Pinpoint the cell where the given text exists, returning its (x, y) midpoint coordinate. 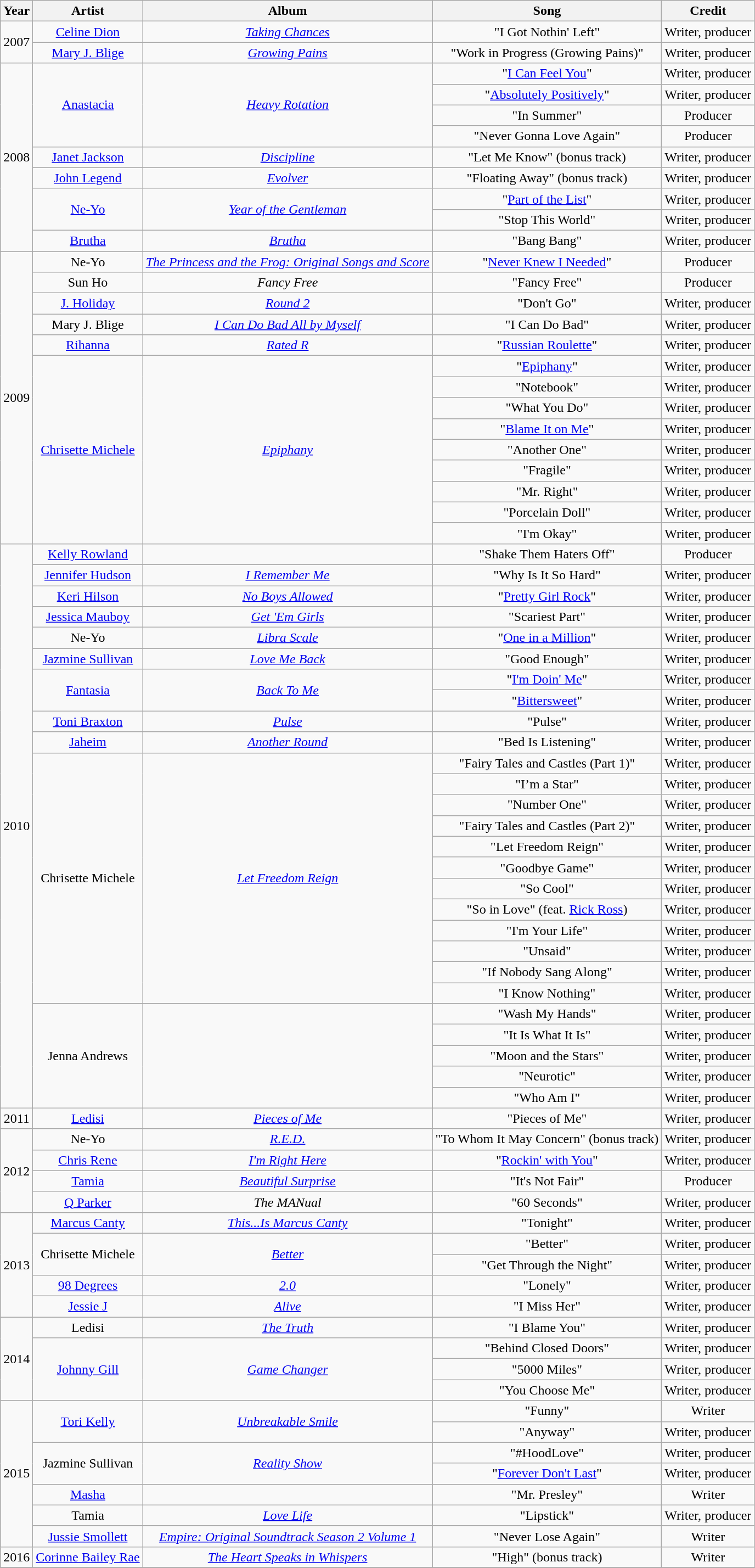
"Part of the List" (547, 199)
J. Holiday (88, 304)
Reality Show (288, 1463)
2007 (16, 42)
Year of the Gentleman (288, 209)
"#HoodLove" (547, 1453)
Round 2 (288, 304)
"Bed Is Listening" (547, 742)
"Porcelain Doll" (547, 512)
Song (547, 11)
"5000 Miles" (547, 1369)
"Fairy Tales and Castles (Part 2)" (547, 826)
"If Nobody Sang Along" (547, 972)
2014 (16, 1359)
"I’m a Star" (547, 784)
"Never Knew I Needed" (547, 262)
I Can Do Bad All by Myself (288, 324)
Pieces of Me (288, 1118)
This...Is Marcus Canty (288, 1223)
"Pieces of Me" (547, 1118)
Artist (88, 11)
"Epiphany" (547, 366)
Kelly Rowland (88, 554)
"Bang Bang" (547, 240)
"Behind Closed Doors" (547, 1348)
Album (288, 11)
"Who Am I" (547, 1097)
2016 (16, 1557)
Fantasia (88, 690)
Heavy Rotation (288, 105)
The MANual (288, 1202)
Libra Scale (288, 638)
"Blame It on Me" (547, 429)
I'm Right Here (288, 1160)
"So Cool" (547, 888)
Growing Pains (288, 53)
"Absolutely Positively" (547, 94)
"I Got Nothin' Left" (547, 32)
I Remember Me (288, 575)
2008 (16, 157)
"Shake Them Haters Off" (547, 554)
"Russian Roulette" (547, 345)
"Never Gonna Love Again" (547, 136)
"Forever Don't Last" (547, 1474)
Toni Braxton (88, 721)
"I Can Feel You" (547, 74)
"To Whom It May Concern" (bonus track) (547, 1139)
"Neurotic" (547, 1077)
"Fancy Free" (547, 283)
"It's Not Fair" (547, 1181)
"Funny" (547, 1411)
"Never Lose Again" (547, 1536)
Jessica Mauboy (88, 617)
2.0 (288, 1286)
"I'm Your Life" (547, 931)
Jennifer Hudson (88, 575)
"It Is What It Is" (547, 1035)
"I Know Nothing" (547, 993)
"Bittersweet" (547, 701)
"Number One" (547, 805)
"Another One" (547, 450)
Game Changer (288, 1369)
Taking Chances (288, 32)
Credit (708, 11)
"Don't Go" (547, 304)
Evolver (288, 178)
"One in a Million" (547, 638)
Chris Rene (88, 1160)
Masha (88, 1494)
"What You Do" (547, 408)
"I Can Do Bad" (547, 324)
R.E.D. (288, 1139)
"Mr. Presley" (547, 1494)
Q Parker (88, 1202)
"Stop This World" (547, 220)
Back To Me (288, 690)
"Moon and the Stars" (547, 1056)
"I'm Okay" (547, 533)
Anastacia (88, 105)
"Fragile" (547, 471)
Jussie Smollett (88, 1536)
Another Round (288, 742)
The Heart Speaks in Whispers (288, 1557)
"Mr. Right" (547, 491)
"Let Me Know" (bonus track) (547, 157)
Pulse (288, 721)
Rated R (288, 345)
"Fairy Tales and Castles (Part 1)" (547, 763)
Beautiful Surprise (288, 1181)
Corinne Bailey Rae (88, 1557)
Year (16, 11)
Keri Hilson (88, 596)
Love Me Back (288, 659)
Jaheim (88, 742)
"Unsaid" (547, 951)
"Floating Away" (bonus track) (547, 178)
"I Miss Her" (547, 1307)
Jenna Andrews (88, 1056)
Sun Ho (88, 283)
John Legend (88, 178)
Marcus Canty (88, 1223)
"Lipstick" (547, 1515)
Johnny Gill (88, 1369)
"You Choose Me" (547, 1390)
"Rockin' with You" (547, 1160)
The Truth (288, 1328)
"Goodbye Game" (547, 867)
"In Summer" (547, 115)
"60 Seconds" (547, 1202)
"Wash My Hands" (547, 1014)
"Notebook" (547, 387)
"Pretty Girl Rock" (547, 596)
"Let Freedom Reign" (547, 847)
Jessie J (88, 1307)
2009 (16, 397)
Love Life (288, 1515)
"I'm Doin' Me" (547, 680)
Let Freedom Reign (288, 878)
Janet Jackson (88, 157)
Tori Kelly (88, 1421)
"Anyway" (547, 1432)
Empire: Original Soundtrack Season 2 Volume 1 (288, 1536)
Better (288, 1254)
"So in Love" (feat. Rick Ross) (547, 909)
"Work in Progress (Growing Pains)" (547, 53)
Celine Dion (88, 32)
Alive (288, 1307)
"Why Is It So Hard" (547, 575)
2015 (16, 1474)
Rihanna (88, 345)
"Scariest Part" (547, 617)
"Get Through the Night" (547, 1264)
"Pulse" (547, 721)
"I Blame You" (547, 1328)
Unbreakable Smile (288, 1421)
2010 (16, 826)
"High" (bonus track) (547, 1557)
2012 (16, 1171)
"Good Enough" (547, 659)
2013 (16, 1264)
Epiphany (288, 450)
Fancy Free (288, 283)
"Tonight" (547, 1223)
No Boys Allowed (288, 596)
"Better" (547, 1244)
Get 'Em Girls (288, 617)
"Lonely" (547, 1286)
The Princess and the Frog: Original Songs and Score (288, 262)
98 Degrees (88, 1286)
Discipline (288, 157)
2011 (16, 1118)
